From the cell containing the given text, extract its center point as (X, Y) coordinate. 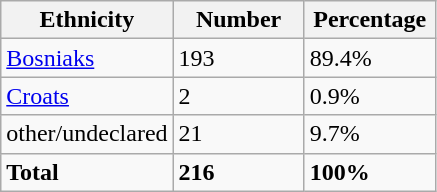
193 (238, 58)
2 (238, 96)
0.9% (370, 96)
Croats (87, 96)
216 (238, 172)
other/undeclared (87, 134)
100% (370, 172)
Number (238, 20)
21 (238, 134)
9.7% (370, 134)
89.4% (370, 58)
Bosniaks (87, 58)
Total (87, 172)
Ethnicity (87, 20)
Percentage (370, 20)
